Capture the cell that displays the provided text and extract its (x, y) central coordinate. 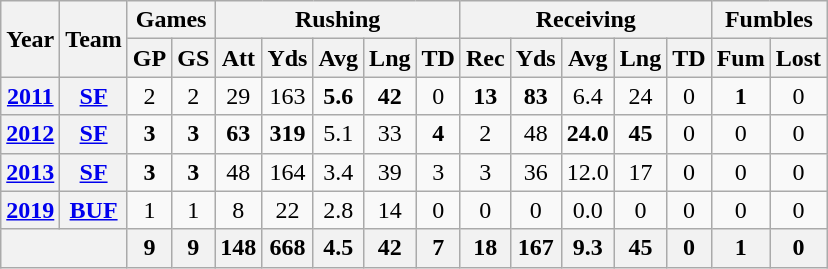
24 (640, 96)
163 (288, 96)
Fum (740, 58)
29 (238, 96)
17 (640, 172)
83 (536, 96)
164 (288, 172)
Games (170, 20)
Year (30, 39)
14 (390, 210)
36 (536, 172)
22 (288, 210)
8 (238, 210)
5.1 (338, 134)
0.0 (588, 210)
Rushing (338, 20)
9.3 (588, 248)
Fumbles (768, 20)
Att (238, 58)
Rec (485, 58)
13 (485, 96)
Team (94, 39)
668 (288, 248)
Lost (798, 58)
GP (149, 58)
2011 (30, 96)
GS (194, 58)
2.8 (338, 210)
18 (485, 248)
4.5 (338, 248)
4 (438, 134)
148 (238, 248)
39 (390, 172)
319 (288, 134)
BUF (94, 210)
5.6 (338, 96)
12.0 (588, 172)
6.4 (588, 96)
2013 (30, 172)
63 (238, 134)
Receiving (586, 20)
24.0 (588, 134)
167 (536, 248)
7 (438, 248)
2019 (30, 210)
3.4 (338, 172)
33 (390, 134)
2012 (30, 134)
